Locate the cell with the specified text and output its [X, Y] center coordinate. 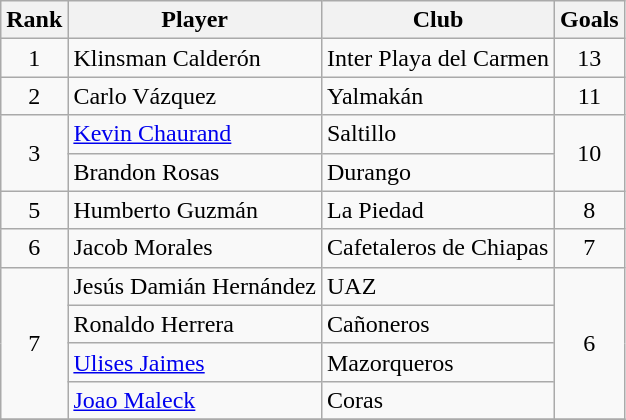
Carlo Vázquez [195, 96]
1 [34, 58]
3 [34, 153]
Mazorqueros [438, 362]
Club [438, 20]
10 [589, 153]
2 [34, 96]
11 [589, 96]
13 [589, 58]
Rank [34, 20]
5 [34, 210]
Player [195, 20]
Joao Maleck [195, 400]
Coras [438, 400]
Jesús Damián Hernández [195, 286]
UAZ [438, 286]
8 [589, 210]
Cafetaleros de Chiapas [438, 248]
Ronaldo Herrera [195, 324]
Saltillo [438, 134]
La Piedad [438, 210]
Brandon Rosas [195, 172]
Yalmakán [438, 96]
Goals [589, 20]
Humberto Guzmán [195, 210]
Ulises Jaimes [195, 362]
Inter Playa del Carmen [438, 58]
Klinsman Calderón [195, 58]
Cañoneros [438, 324]
Kevin Chaurand [195, 134]
Durango [438, 172]
Jacob Morales [195, 248]
